Identify which cell holds the provided text, then report its (x, y) central coordinate. 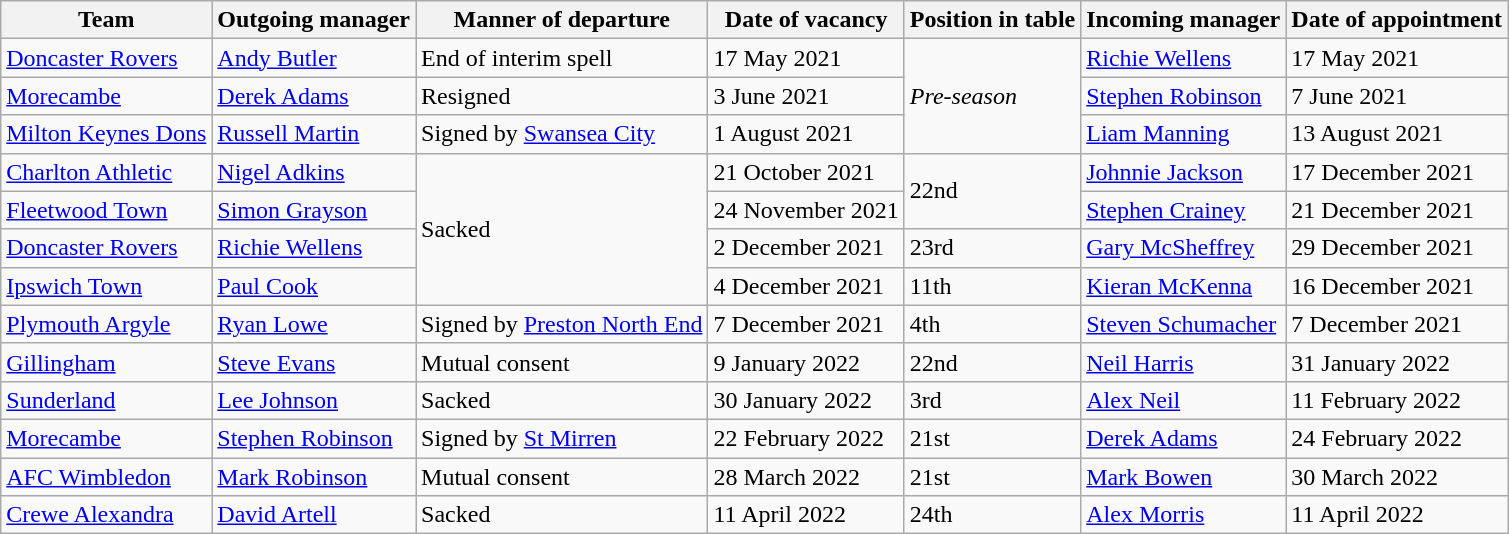
30 March 2022 (1397, 477)
Sunderland (106, 400)
23rd (992, 248)
24th (992, 515)
4th (992, 324)
Gillingham (106, 362)
Resigned (562, 96)
Alex Neil (1184, 400)
Plymouth Argyle (106, 324)
Date of appointment (1397, 20)
Gary McSheffrey (1184, 248)
22 February 2022 (806, 438)
Mark Robinson (314, 477)
Fleetwood Town (106, 210)
Johnnie Jackson (1184, 172)
21 October 2021 (806, 172)
21 December 2021 (1397, 210)
Pre-season (992, 96)
Signed by Swansea City (562, 134)
David Artell (314, 515)
16 December 2021 (1397, 286)
Milton Keynes Dons (106, 134)
Date of vacancy (806, 20)
Ipswich Town (106, 286)
24 November 2021 (806, 210)
Kieran McKenna (1184, 286)
Andy Butler (314, 58)
4 December 2021 (806, 286)
Steven Schumacher (1184, 324)
7 June 2021 (1397, 96)
28 March 2022 (806, 477)
13 August 2021 (1397, 134)
Alex Morris (1184, 515)
Lee Johnson (314, 400)
11 February 2022 (1397, 400)
Paul Cook (314, 286)
31 January 2022 (1397, 362)
17 December 2021 (1397, 172)
Nigel Adkins (314, 172)
Crewe Alexandra (106, 515)
Ryan Lowe (314, 324)
Team (106, 20)
9 January 2022 (806, 362)
End of interim spell (562, 58)
Charlton Athletic (106, 172)
Position in table (992, 20)
Liam Manning (1184, 134)
30 January 2022 (806, 400)
Mark Bowen (1184, 477)
Neil Harris (1184, 362)
Russell Martin (314, 134)
AFC Wimbledon (106, 477)
Incoming manager (1184, 20)
29 December 2021 (1397, 248)
Simon Grayson (314, 210)
Signed by Preston North End (562, 324)
3 June 2021 (806, 96)
Steve Evans (314, 362)
11th (992, 286)
24 February 2022 (1397, 438)
3rd (992, 400)
2 December 2021 (806, 248)
Outgoing manager (314, 20)
Signed by St Mirren (562, 438)
Manner of departure (562, 20)
1 August 2021 (806, 134)
Stephen Crainey (1184, 210)
